Output the (x, y) coordinate of the center of the cell containing the given text.  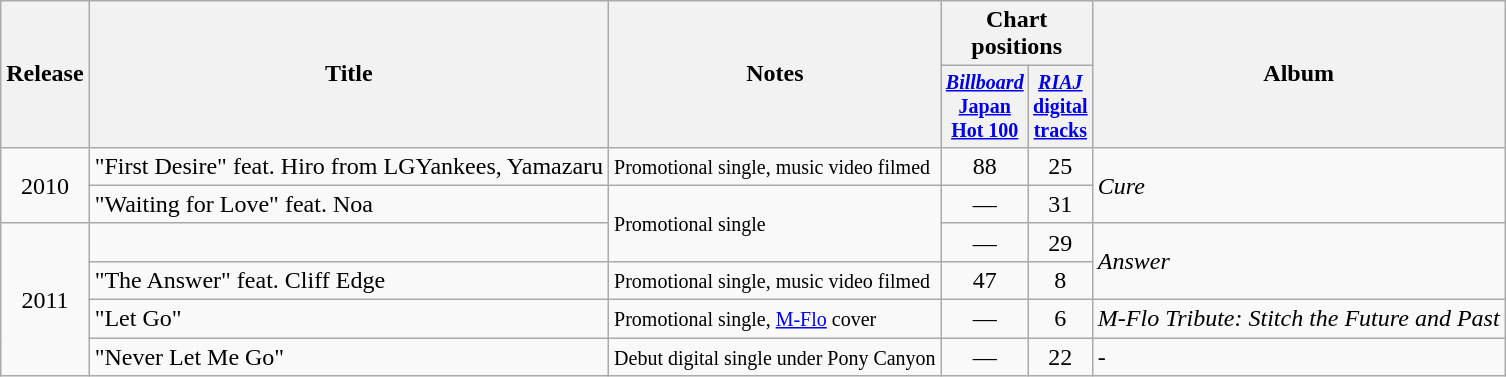
RIAJ digital tracks (1060, 106)
2011 (45, 299)
Answer (1298, 261)
Promotional single (776, 223)
"Waiting for Love" feat. Noa (348, 204)
- (1298, 357)
Notes (776, 74)
2010 (45, 185)
Promotional single, M-Flo cover (776, 319)
"Never Let Me Go" (348, 357)
"Let Go" (348, 319)
25 (1060, 166)
47 (984, 280)
22 (1060, 357)
88 (984, 166)
Billboard Japan Hot 100 (984, 106)
31 (1060, 204)
Debut digital single under Pony Canyon (776, 357)
Album (1298, 74)
8 (1060, 280)
Release (45, 74)
Chart positions (1016, 34)
6 (1060, 319)
"First Desire" feat. Hiro from LGYankees, Yamazaru (348, 166)
Title (348, 74)
M-Flo Tribute: Stitch the Future and Past (1298, 319)
"The Answer" feat. Cliff Edge (348, 280)
29 (1060, 242)
Cure (1298, 185)
